Identify which cell holds the provided text, then report its (X, Y) central coordinate. 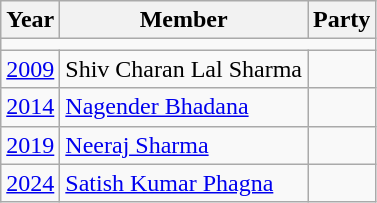
Shiv Charan Lal Sharma (184, 69)
Satish Kumar Phagna (184, 183)
Nagender Bhadana (184, 107)
2014 (30, 107)
Party (342, 20)
2019 (30, 145)
2009 (30, 69)
2024 (30, 183)
Member (184, 20)
Year (30, 20)
Neeraj Sharma (184, 145)
